Provide the [x, y] coordinate of the cell's center where the given text is located.  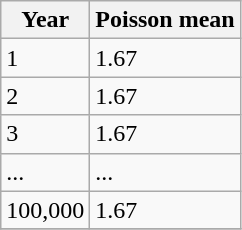
1 [46, 58]
2 [46, 96]
Poisson mean [165, 20]
3 [46, 134]
100,000 [46, 210]
Year [46, 20]
